From the cell containing the given text, extract its center point as [x, y] coordinate. 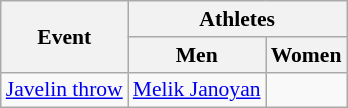
Javelin throw [64, 90]
Event [64, 36]
Women [306, 55]
Melik Janoyan [197, 90]
Athletes [238, 19]
Men [197, 55]
